Search for the cell housing the specified text and yield its (X, Y) center coordinate. 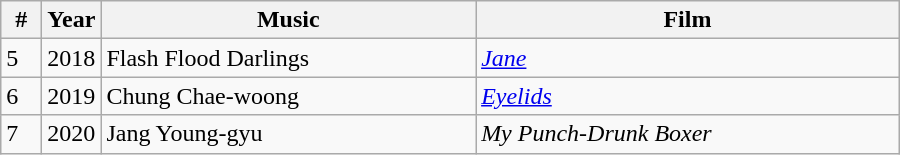
Music (288, 20)
Chung Chae-woong (288, 96)
Jane (688, 58)
Jang Young-gyu (288, 134)
My Punch-Drunk Boxer (688, 134)
Year (72, 20)
5 (22, 58)
2020 (72, 134)
Flash Flood Darlings (288, 58)
6 (22, 96)
7 (22, 134)
# (22, 20)
2018 (72, 58)
Eyelids (688, 96)
2019 (72, 96)
Film (688, 20)
